Identify which cell holds the provided text, then report its (x, y) central coordinate. 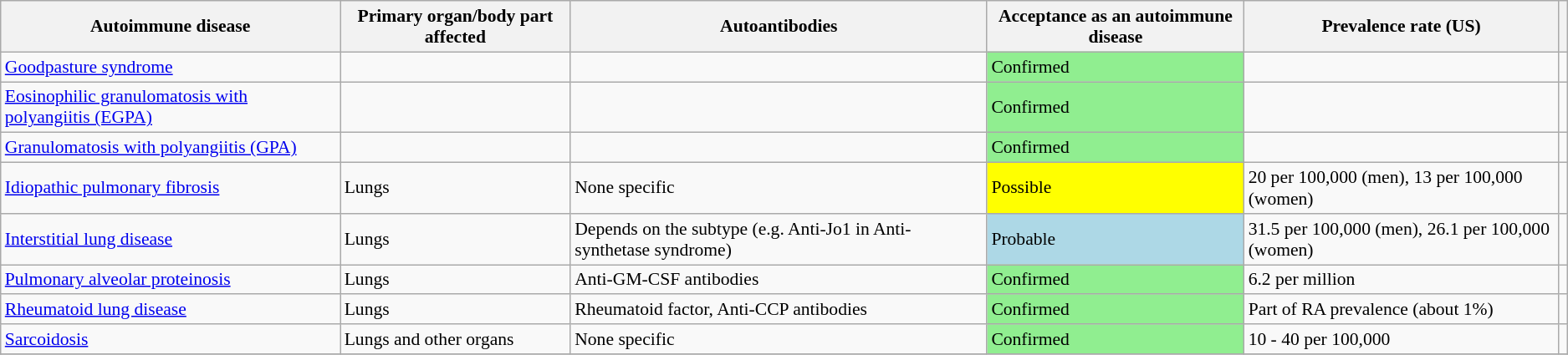
Anti-GM-CSF antibodies (779, 280)
Idiopathic pulmonary fibrosis (171, 189)
6.2 per million (1402, 280)
Autoantibodies (779, 27)
10 - 40 per 100,000 (1402, 339)
Pulmonary alveolar proteinosis (171, 280)
Primary organ/body part affected (456, 27)
Depends on the subtype (e.g. Anti-Jo1 in Anti-synthetase syndrome) (779, 239)
Eosinophilic granulomatosis with polyangiitis (EGPA) (171, 107)
Part of RA prevalence (about 1%) (1402, 310)
Autoimmune disease (171, 27)
Sarcoidosis (171, 339)
Possible (1116, 189)
Goodpasture syndrome (171, 67)
Lungs and other organs (456, 339)
Rheumatoid factor, Anti-CCP antibodies (779, 310)
Acceptance as an autoimmune disease (1116, 27)
Interstitial lung disease (171, 239)
Granulomatosis with polyangiitis (GPA) (171, 148)
20 per 100,000 (men), 13 per 100,000 (women) (1402, 189)
Rheumatoid lung disease (171, 310)
Prevalence rate (US) (1402, 27)
31.5 per 100,000 (men), 26.1 per 100,000 (women) (1402, 239)
Probable (1116, 239)
